Return the (x, y) coordinate for the center point of the cell that contains the specified text.  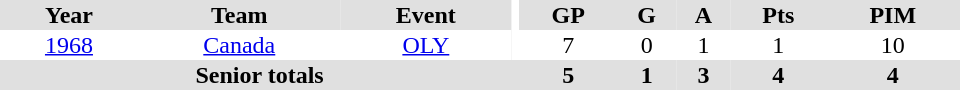
GP (568, 15)
5 (568, 75)
Year (69, 15)
OLY (426, 45)
3 (704, 75)
Team (240, 15)
1968 (69, 45)
Senior totals (260, 75)
A (704, 15)
7 (568, 45)
PIM (893, 15)
Pts (778, 15)
G (646, 15)
10 (893, 45)
Event (426, 15)
Canada (240, 45)
0 (646, 45)
